From the cell containing the given text, extract its center point as [x, y] coordinate. 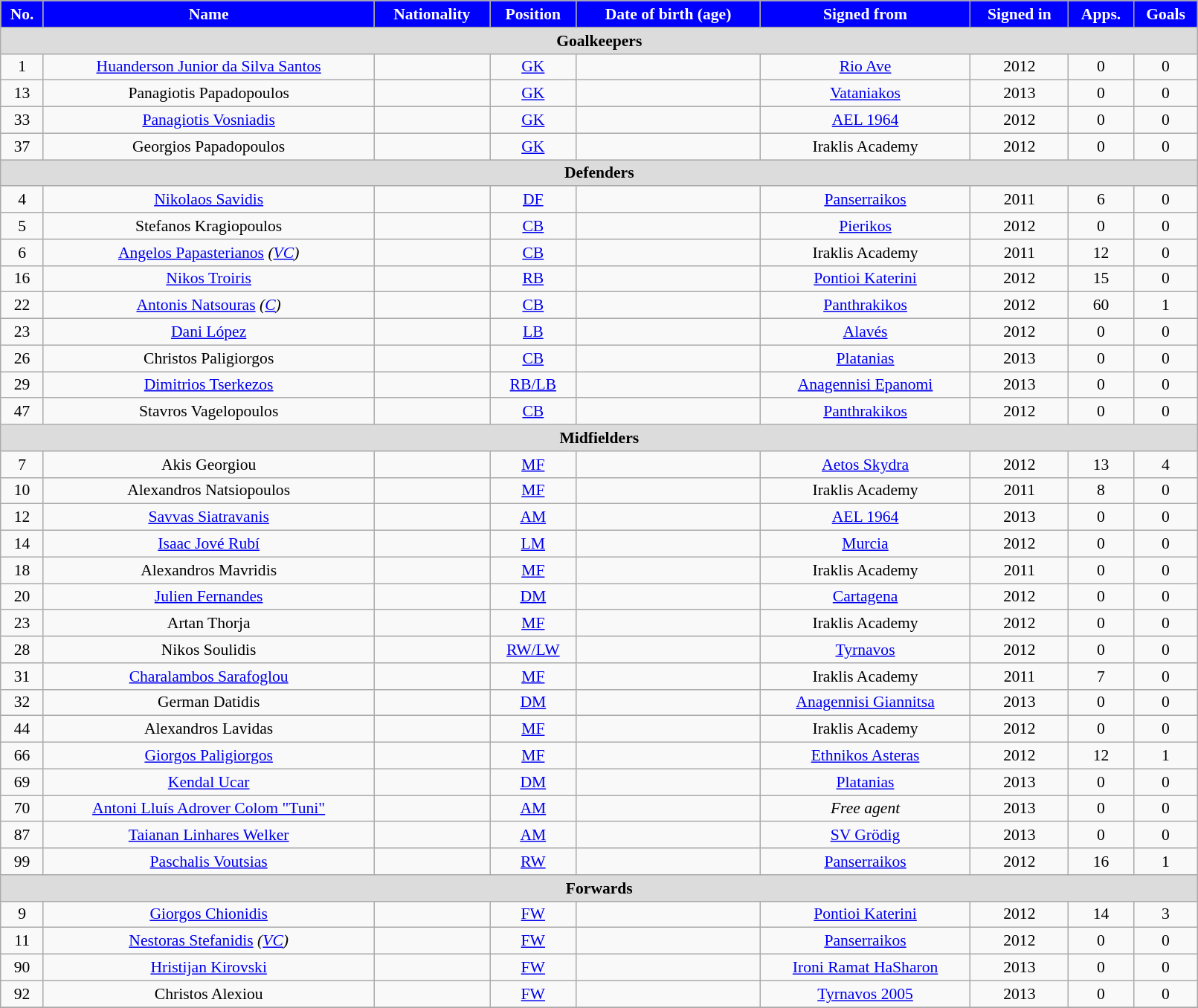
Stavros Vagelopoulos [208, 412]
87 [22, 836]
Signed in [1020, 14]
26 [22, 358]
Anagennisi Giannitsa [866, 702]
Artan Thorja [208, 624]
Pierikos [866, 226]
LM [533, 544]
Defenders [599, 173]
Kendal Ucar [208, 782]
Savvas Siatravanis [208, 517]
Vataniakos [866, 94]
Name [208, 14]
Hristijan Kirovski [208, 968]
Nikolaos Savidis [208, 200]
22 [22, 306]
Giorgos Chionidis [208, 914]
Rio Ave [866, 67]
German Datidis [208, 702]
18 [22, 570]
Georgios Papadopoulos [208, 146]
99 [22, 862]
Nestoras Stefanidis (VC) [208, 941]
9 [22, 914]
Angelos Papasterianos (VC) [208, 253]
Panagiotis Vosniadis [208, 120]
Tyrnavos 2005 [866, 994]
RB [533, 279]
Antonis Natsouras (C) [208, 306]
RW [533, 862]
47 [22, 412]
Murcia [866, 544]
44 [22, 729]
Taianan Linhares Welker [208, 836]
LB [533, 332]
RW/LW [533, 650]
DF [533, 200]
Alavés [866, 332]
Dimitrios Tserkezos [208, 385]
Akis Georgiou [208, 465]
29 [22, 385]
Huanderson Junior da Silva Santos [208, 67]
5 [22, 226]
Date of birth (age) [668, 14]
11 [22, 941]
Stefanos Kragiopoulos [208, 226]
Isaac Jové Rubí [208, 544]
Christos Alexiou [208, 994]
Position [533, 14]
Ethnikos Asteras [866, 756]
Christos Paligiorgos [208, 358]
33 [22, 120]
Giorgos Paligiorgos [208, 756]
Goals [1166, 14]
8 [1101, 491]
28 [22, 650]
No. [22, 14]
Aetos Skydra [866, 465]
Antoni Lluís Adrover Colom "Tuni" [208, 809]
RB/LB [533, 385]
66 [22, 756]
Julien Fernandes [208, 597]
32 [22, 702]
Ironi Ramat HaSharon [866, 968]
Alexandros Mavridis [208, 570]
70 [22, 809]
92 [22, 994]
90 [22, 968]
Anagennisi Epanomi [866, 385]
60 [1101, 306]
Charalambos Sarafoglou [208, 676]
Tyrnavos [866, 650]
10 [22, 491]
3 [1166, 914]
Apps. [1101, 14]
Nationality [432, 14]
Free agent [866, 809]
SV Grödig [866, 836]
Signed from [866, 14]
31 [22, 676]
Forwards [599, 888]
15 [1101, 279]
Panagiotis Papadopoulos [208, 94]
Dani López [208, 332]
Nikos Troiris [208, 279]
20 [22, 597]
Goalkeepers [599, 41]
Midfielders [599, 438]
69 [22, 782]
Paschalis Voutsias [208, 862]
Nikos Soulidis [208, 650]
Alexandros Natsiopoulos [208, 491]
Cartagena [866, 597]
37 [22, 146]
Alexandros Lavidas [208, 729]
